Identify which cell holds the provided text, then report its [X, Y] central coordinate. 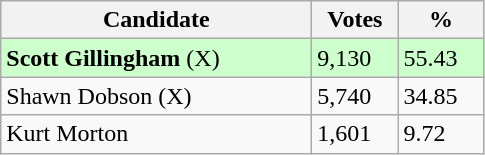
9.72 [441, 134]
Candidate [156, 20]
1,601 [355, 134]
Votes [355, 20]
9,130 [355, 58]
34.85 [441, 96]
Shawn Dobson (X) [156, 96]
Kurt Morton [156, 134]
5,740 [355, 96]
Scott Gillingham (X) [156, 58]
% [441, 20]
55.43 [441, 58]
